Return [x, y] of the center of cell containing provided text 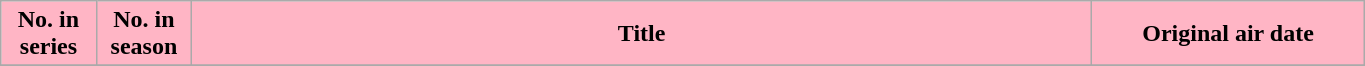
Title [642, 34]
Original air date [1228, 34]
No. inseason [144, 34]
No. inseries [48, 34]
